Find where the given text appears and provide that cell's center as [X, Y] coordinate. 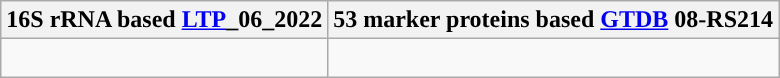
53 marker proteins based GTDB 08-RS214 [554, 20]
16S rRNA based LTP_06_2022 [164, 20]
